From the cell containing the given text, extract its center point as (X, Y) coordinate. 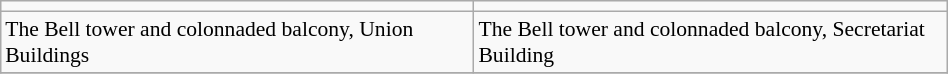
The Bell tower and colonnaded balcony, Secretariat Building (710, 42)
The Bell tower and colonnaded balcony, Union Buildings (236, 42)
